For the text-containing cell, return its midpoint in (x, y) coordinate format. 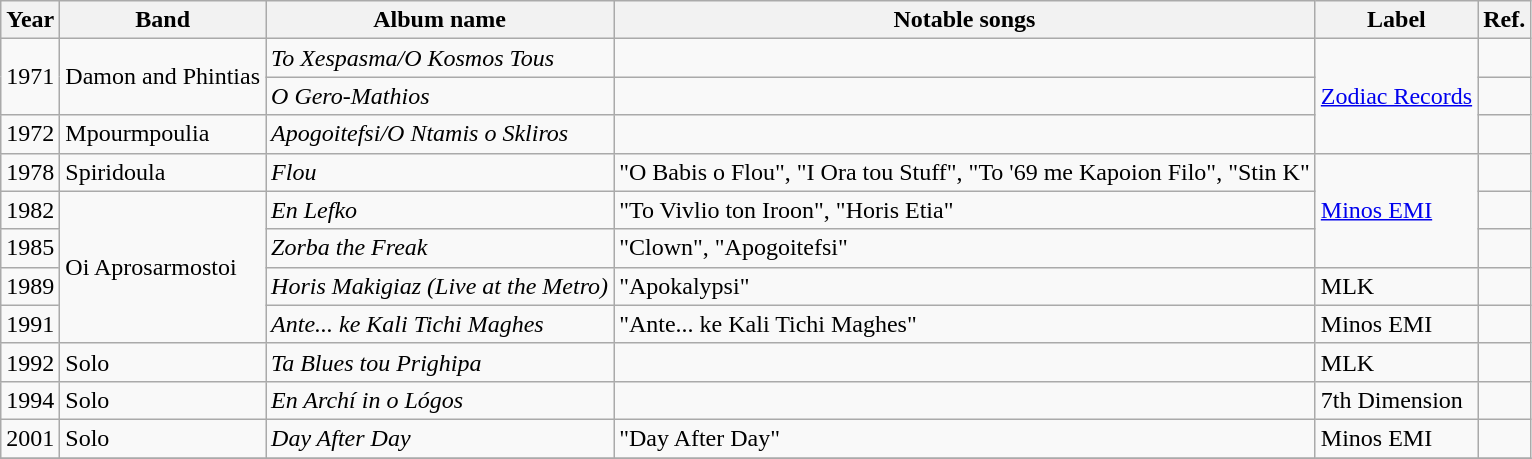
Label (1396, 20)
"To Vivlio ton Iroon", "Horis Etia" (965, 210)
O Gero-Mathios (440, 96)
1991 (30, 324)
Spiridoula (163, 172)
1992 (30, 362)
Apogoitefsi/O Ntamis o Skliros (440, 134)
En Lefko (440, 210)
1989 (30, 286)
"O Babis o Flou", "I Ora tou Stuff", "To '69 me Kapoion Filo", "Stin K" (965, 172)
"Ante... ke Kali Tichi Maghes" (965, 324)
Horis Makigiaz (Live at the Metro) (440, 286)
En Archí in o Lógos (440, 400)
Damon and Phintias (163, 77)
"Apokalypsi" (965, 286)
1972 (30, 134)
1971 (30, 77)
Zorba the Freak (440, 248)
2001 (30, 438)
Ta Blues tou Prighipa (440, 362)
7th Dimension (1396, 400)
Mpourmpoulia (163, 134)
Zodiac Records (1396, 96)
Ante... ke Kali Tichi Maghes (440, 324)
Band (163, 20)
1982 (30, 210)
Day After Day (440, 438)
Album name (440, 20)
Ref. (1504, 20)
Flou (440, 172)
"Clown", "Apogoitefsi" (965, 248)
Year (30, 20)
"Day After Day" (965, 438)
1994 (30, 400)
1978 (30, 172)
1985 (30, 248)
Notable songs (965, 20)
Oi Aprosarmostoi (163, 267)
To Xespasma/O Kosmos Tous (440, 58)
